Return [X, Y] of the center of cell containing provided text 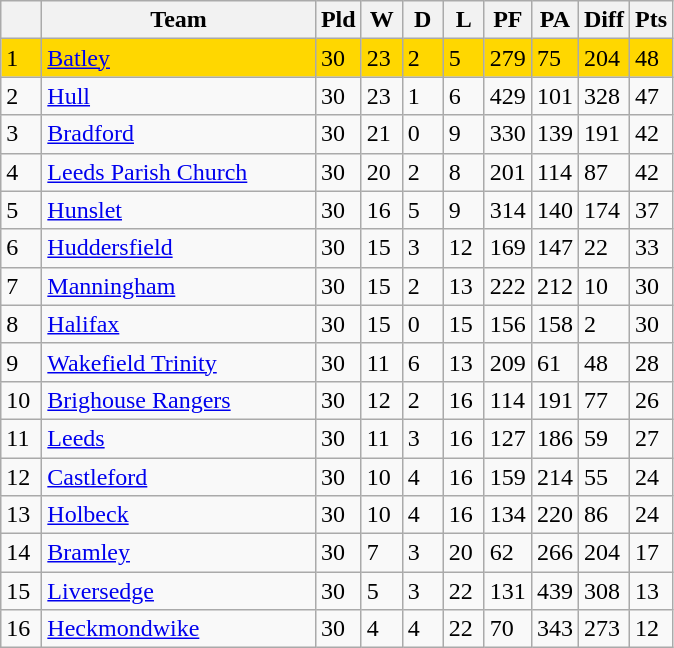
55 [604, 477]
59 [604, 438]
139 [554, 134]
Diff [604, 20]
27 [650, 438]
Leeds Parish Church [179, 172]
Bradford [179, 134]
Manningham [179, 286]
Wakefield Trinity [179, 362]
266 [554, 553]
429 [508, 96]
Hull [179, 96]
37 [650, 210]
147 [554, 248]
328 [604, 96]
47 [650, 96]
140 [554, 210]
77 [604, 400]
212 [554, 286]
Heckmondwike [179, 629]
186 [554, 438]
28 [650, 362]
158 [554, 324]
PA [554, 20]
127 [508, 438]
Liversedge [179, 591]
101 [554, 96]
L [464, 20]
62 [508, 553]
17 [650, 553]
D [422, 20]
279 [508, 58]
33 [650, 248]
174 [604, 210]
Hunslet [179, 210]
PF [508, 20]
169 [508, 248]
209 [508, 362]
26 [650, 400]
308 [604, 591]
439 [554, 591]
131 [508, 591]
70 [508, 629]
87 [604, 172]
Halifax [179, 324]
Huddersfield [179, 248]
214 [554, 477]
Pts [650, 20]
Holbeck [179, 515]
61 [554, 362]
156 [508, 324]
134 [508, 515]
159 [508, 477]
Bramley [179, 553]
Team [179, 20]
21 [382, 134]
Brighouse Rangers [179, 400]
222 [508, 286]
Batley [179, 58]
86 [604, 515]
75 [554, 58]
201 [508, 172]
Pld [338, 20]
273 [604, 629]
14 [22, 553]
220 [554, 515]
W [382, 20]
330 [508, 134]
343 [554, 629]
Castleford [179, 477]
Leeds [179, 438]
314 [508, 210]
